Locate the cell with the specified text and output its [x, y] center coordinate. 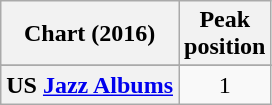
US Jazz Albums [90, 85]
1 [224, 85]
Peakposition [224, 34]
Chart (2016) [90, 34]
